Locate the cell with the specified text and output its [x, y] center coordinate. 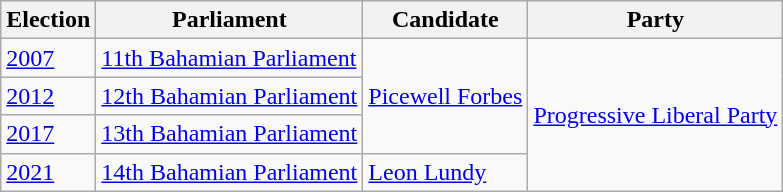
11th Bahamian Parliament [230, 58]
Election [48, 20]
Candidate [446, 20]
Parliament [230, 20]
13th Bahamian Parliament [230, 134]
2007 [48, 58]
12th Bahamian Parliament [230, 96]
Leon Lundy [446, 172]
Picewell Forbes [446, 96]
Progressive Liberal Party [656, 115]
Party [656, 20]
2012 [48, 96]
2021 [48, 172]
2017 [48, 134]
14th Bahamian Parliament [230, 172]
